Scan for the cell matching the given text and deliver its (X, Y) coordinate at center. 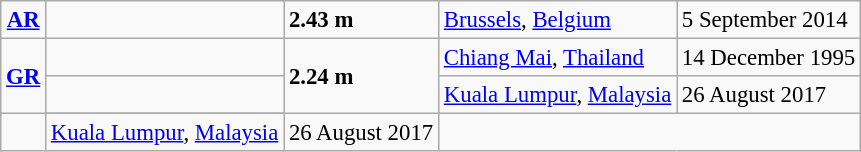
2.24 m (362, 76)
AR (24, 20)
5 September 2014 (769, 20)
GR (24, 76)
Chiang Mai, Thailand (557, 58)
2.43 m (362, 20)
Brussels, Belgium (557, 20)
14 December 1995 (769, 58)
